Provide the (X, Y) coordinate of the cell's center where the given text is located.  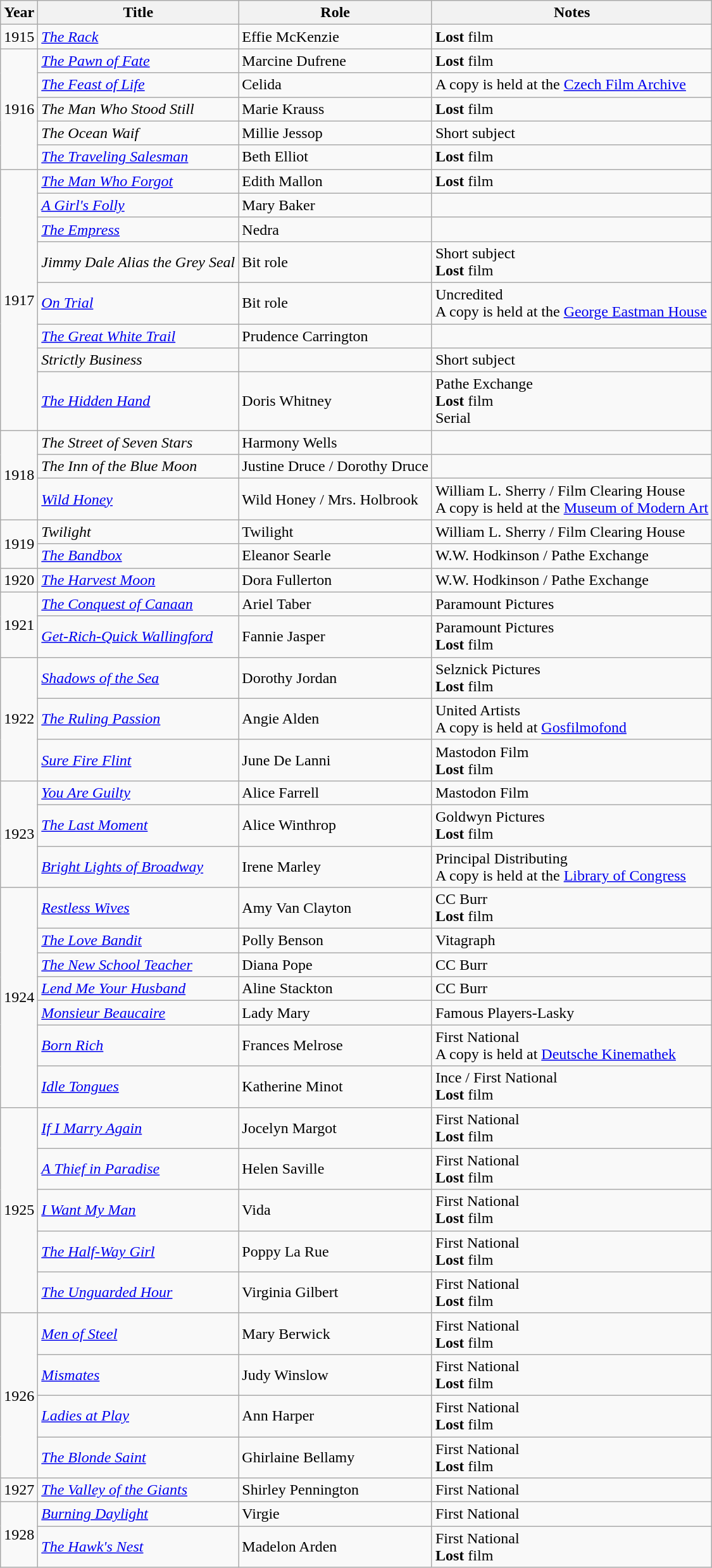
First National A copy is held at Deutsche Kinemathek (571, 1046)
Famous Players-Lasky (571, 1013)
Madelon Arden (335, 1547)
Nedra (335, 229)
Eleanor Searle (335, 556)
1916 (19, 109)
The Half-Way Girl (138, 1251)
Ladies at Play (138, 1415)
Idle Tongues (138, 1086)
The Ocean Waif (138, 133)
A copy is held at the Czech Film Archive (571, 85)
1928 (19, 1534)
1927 (19, 1490)
Aline Stackton (335, 989)
Polly Benson (335, 941)
The Man Who Stood Still (138, 109)
The Hawk's Nest (138, 1547)
Celida (335, 85)
Bright Lights of Broadway (138, 866)
Mastodon Film Lost film (571, 760)
William L. Sherry / Film Clearing House (571, 532)
Year (19, 13)
Justine Druce / Dorothy Druce (335, 467)
Selznick Pictures Lost film (571, 677)
The Inn of the Blue Moon (138, 467)
Ariel Taber (335, 604)
Virgie (335, 1514)
Fannie Jasper (335, 637)
1923 (19, 834)
Born Rich (138, 1046)
Vida (335, 1210)
You Are Guilty (138, 793)
Irene Marley (335, 866)
Dorothy Jordan (335, 677)
Prudence Carrington (335, 336)
Shadows of the Sea (138, 677)
Goldwyn Pictures Lost film (571, 825)
Ince / First National Lost film (571, 1086)
Frances Melrose (335, 1046)
The Unguarded Hour (138, 1293)
Principal Distributing A copy is held at the Library of Congress (571, 866)
The Street of Seven Stars (138, 442)
Uncredited A copy is held at the George Eastman House (571, 303)
Judy Winslow (335, 1375)
The Conquest of Canaan (138, 604)
Katherine Minot (335, 1086)
The Rack (138, 37)
Mastodon Film (571, 793)
1924 (19, 998)
1925 (19, 1210)
The Harvest Moon (138, 580)
Title (138, 13)
United ArtistsA copy is held at Gosfilmofond (571, 719)
Men of Steel (138, 1333)
William L. Sherry / Film Clearing HouseA copy is held at the Museum of Modern Art (571, 499)
1922 (19, 719)
Jimmy Dale Alias the Grey Seal (138, 262)
June De Lanni (335, 760)
Notes (571, 13)
The Hidden Hand (138, 401)
Ann Harper (335, 1415)
Doris Whitney (335, 401)
1921 (19, 624)
Harmony Wells (335, 442)
Get-Rich-Quick Wallingford (138, 637)
Dora Fullerton (335, 580)
Wild Honey (138, 499)
The Pawn of Fate (138, 61)
Mary Berwick (335, 1333)
A Girl's Folly (138, 205)
1917 (19, 299)
Alice Farrell (335, 793)
Vitagraph (571, 941)
1919 (19, 544)
On Trial (138, 303)
Marcine Dufrene (335, 61)
The Great White Trail (138, 336)
Alice Winthrop (335, 825)
Beth Elliot (335, 157)
Monsieur Beaucaire (138, 1013)
Effie McKenzie (335, 37)
The Bandbox (138, 556)
The Man Who Forgot (138, 181)
I Want My Man (138, 1210)
Millie Jessop (335, 133)
Sure Fire Flint (138, 760)
A Thief in Paradise (138, 1169)
The New School Teacher (138, 965)
1926 (19, 1395)
1920 (19, 580)
Poppy La Rue (335, 1251)
Mismates (138, 1375)
The Love Bandit (138, 941)
Helen Saville (335, 1169)
CC Burr Lost film (571, 908)
Shirley Pennington (335, 1490)
Role (335, 13)
1915 (19, 37)
Burning Daylight (138, 1514)
Lend Me Your Husband (138, 989)
Strictly Business (138, 360)
The Ruling Passion (138, 719)
Short subject Lost film (571, 262)
The Empress (138, 229)
Lady Mary (335, 1013)
Paramount Pictures (571, 604)
Paramount Pictures Lost film (571, 637)
Virginia Gilbert (335, 1293)
Wild Honey / Mrs. Holbrook (335, 499)
Diana Pope (335, 965)
The Blonde Saint (138, 1457)
Restless Wives (138, 908)
Ghirlaine Bellamy (335, 1457)
The Feast of Life (138, 85)
The Traveling Salesman (138, 157)
Edith Mallon (335, 181)
The Valley of the Giants (138, 1490)
1918 (19, 475)
Mary Baker (335, 205)
Jocelyn Margot (335, 1128)
Marie Krauss (335, 109)
Angie Alden (335, 719)
Amy Van Clayton (335, 908)
The Last Moment (138, 825)
If I Marry Again (138, 1128)
Pathe Exchange Lost film Serial (571, 401)
